Provide the [X, Y] coordinate of the cell's center where the given text is located.  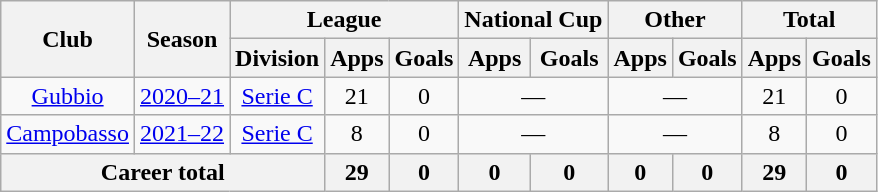
Division [278, 58]
National Cup [534, 20]
Total [809, 20]
2020–21 [182, 96]
Gubbio [68, 96]
League [344, 20]
Other [675, 20]
Club [68, 39]
Career total [163, 172]
Season [182, 39]
2021–22 [182, 134]
Campobasso [68, 134]
